Capture the cell that displays the provided text and extract its (x, y) central coordinate. 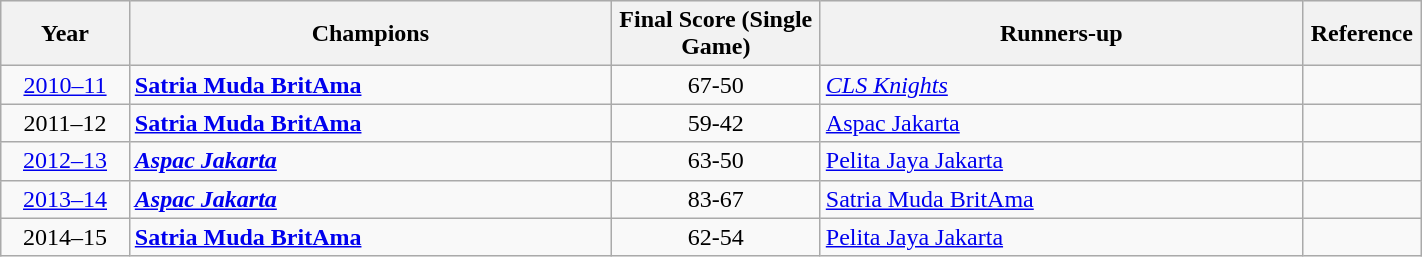
2011–12 (66, 123)
Reference (1362, 34)
63-50 (716, 161)
83-67 (716, 199)
Champions (370, 34)
Runners-up (1061, 34)
2014–15 (66, 237)
67-50 (716, 85)
59-42 (716, 123)
2013–14 (66, 199)
CLS Knights (1061, 85)
2012–13 (66, 161)
2010–11 (66, 85)
62-54 (716, 237)
Year (66, 34)
Final Score (Single Game) (716, 34)
